Capture the cell that displays the provided text and extract its (x, y) central coordinate. 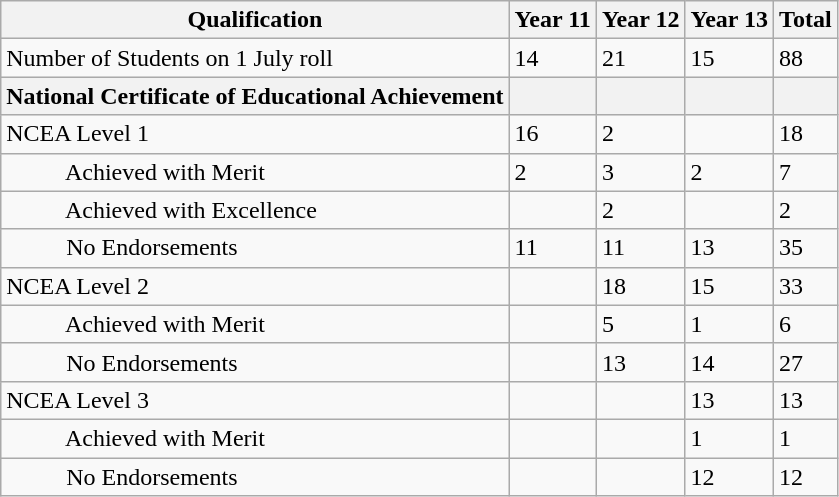
88 (806, 58)
Qualification (255, 20)
21 (640, 58)
NCEA Level 2 (255, 286)
7 (806, 172)
27 (806, 362)
35 (806, 248)
5 (640, 324)
National Certificate of Educational Achievement (255, 96)
6 (806, 324)
Year 11 (552, 20)
3 (640, 172)
NCEA Level 3 (255, 400)
Achieved with Excellence (255, 210)
33 (806, 286)
Total (806, 20)
NCEA Level 1 (255, 134)
16 (552, 134)
Year 12 (640, 20)
Number of Students on 1 July roll (255, 58)
Year 13 (730, 20)
